Return (X, Y) of the center of cell containing provided text 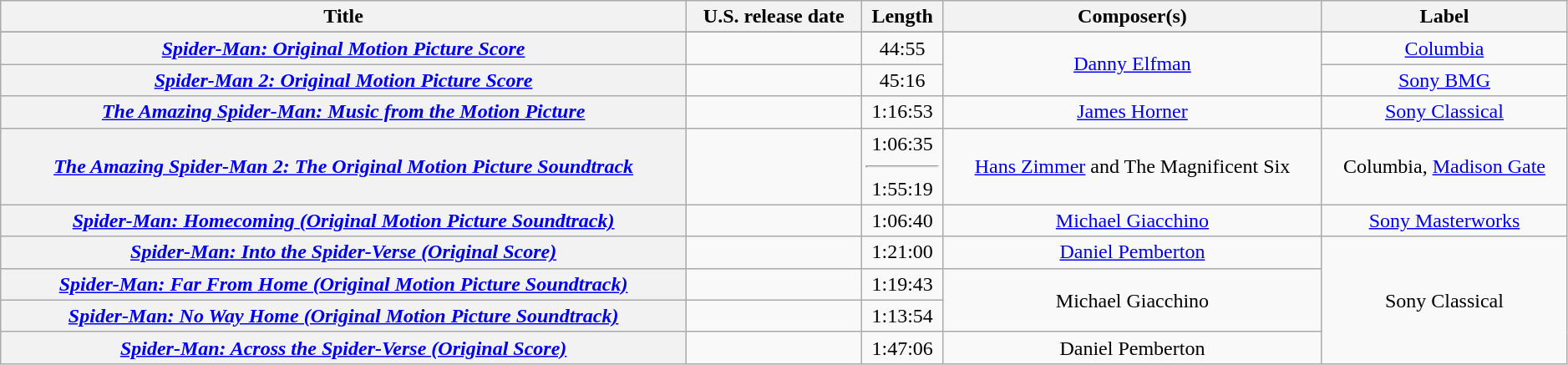
Length (902, 17)
Sony BMG (1445, 80)
Danny Elfman (1132, 64)
Sony Masterworks (1445, 221)
U.S. release date (774, 17)
1:13:54 (902, 316)
Spider-Man: Original Motion Picture Score (344, 48)
Composer(s) (1132, 17)
Spider-Man: Far From Home (Original Motion Picture Soundtrack) (344, 284)
The Amazing Spider-Man 2: The Original Motion Picture Soundtrack (344, 166)
Label (1445, 17)
1:21:00 (902, 252)
1:06:40 (902, 221)
45:16 (902, 80)
1:19:43 (902, 284)
Spider-Man 2: Original Motion Picture Score (344, 80)
1:47:06 (902, 347)
Title (344, 17)
Hans Zimmer and The Magnificent Six (1132, 166)
Spider-Man: Into the Spider-Verse (Original Score) (344, 252)
Spider-Man: Homecoming (Original Motion Picture Soundtrack) (344, 221)
Spider-Man: No Way Home (Original Motion Picture Soundtrack) (344, 316)
The Amazing Spider-Man: Music from the Motion Picture (344, 112)
Spider-Man: Across the Spider-Verse (Original Score) (344, 347)
1:16:53 (902, 112)
Columbia (1445, 48)
Columbia, Madison Gate (1445, 166)
James Horner (1132, 112)
44:55 (902, 48)
1:06:35 1:55:19 (902, 166)
